Find where the given text appears and provide that cell's center as (X, Y) coordinate. 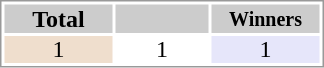
Total (58, 18)
Winners (266, 18)
